Locate the cell with the specified text and output its [X, Y] center coordinate. 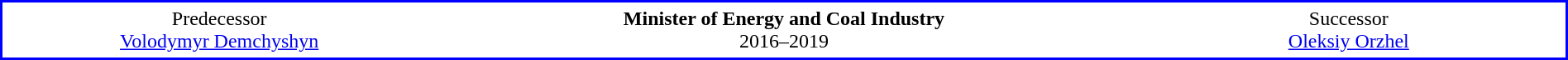
SuccessorOleksiy Orzhel [1350, 30]
PredecessorVolodymyr Demchyshyn [219, 30]
Minister of Energy and Coal Industry 2016–2019 [784, 30]
